Locate the cell with the specified text and output its [X, Y] center coordinate. 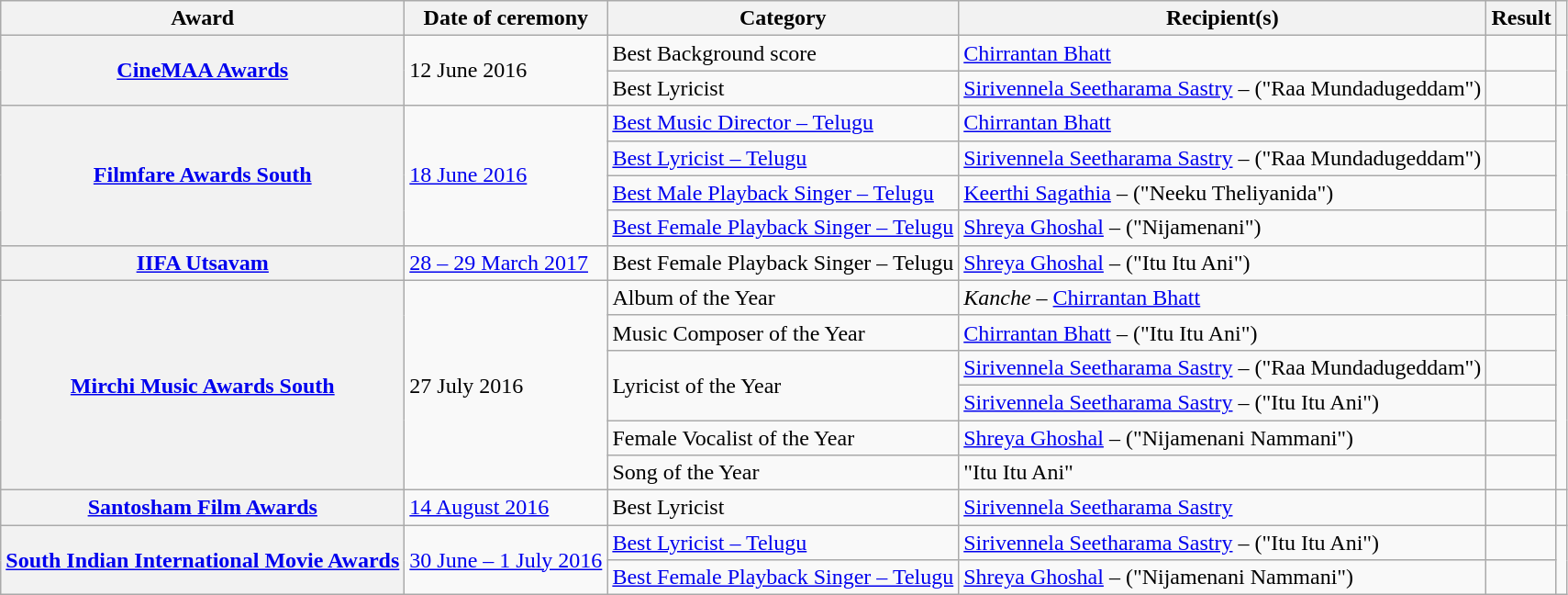
Mirchi Music Awards South [203, 385]
Song of the Year [784, 473]
Keerthi Sagathia – ("Neeku Theliyanida") [1222, 193]
Best Background score [784, 53]
Music Composer of the Year [784, 332]
18 June 2016 [506, 175]
Award [203, 18]
Recipient(s) [1222, 18]
Shreya Ghoshal – ("Itu Itu Ani") [1222, 263]
IIFA Utsavam [203, 263]
Date of ceremony [506, 18]
Shreya Ghoshal – ("Nijamenani") [1222, 228]
14 August 2016 [506, 508]
Female Vocalist of the Year [784, 438]
Sirivennela Seetharama Sastry [1222, 508]
Filmfare Awards South [203, 175]
Album of the Year [784, 297]
Category [784, 18]
Lyricist of the Year [784, 385]
27 July 2016 [506, 385]
28 – 29 March 2017 [506, 263]
Result [1521, 18]
Chirrantan Bhatt – ("Itu Itu Ani") [1222, 332]
CineMAA Awards [203, 71]
Best Male Playback Singer – Telugu [784, 193]
"Itu Itu Ani" [1222, 473]
12 June 2016 [506, 71]
Best Music Director – Telugu [784, 123]
Kanche – Chirrantan Bhatt [1222, 297]
Santosham Film Awards [203, 508]
30 June – 1 July 2016 [506, 560]
South Indian International Movie Awards [203, 560]
